Identify which cell holds the provided text, then report its [x, y] central coordinate. 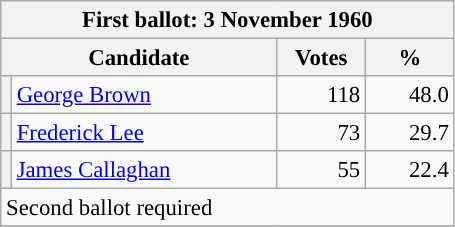
First ballot: 3 November 1960 [228, 20]
48.0 [410, 95]
73 [322, 133]
% [410, 58]
Second ballot required [228, 208]
Candidate [139, 58]
22.4 [410, 170]
Frederick Lee [144, 133]
118 [322, 95]
29.7 [410, 133]
Votes [322, 58]
George Brown [144, 95]
55 [322, 170]
James Callaghan [144, 170]
